Scan for the cell matching the given text and deliver its [x, y] coordinate at center. 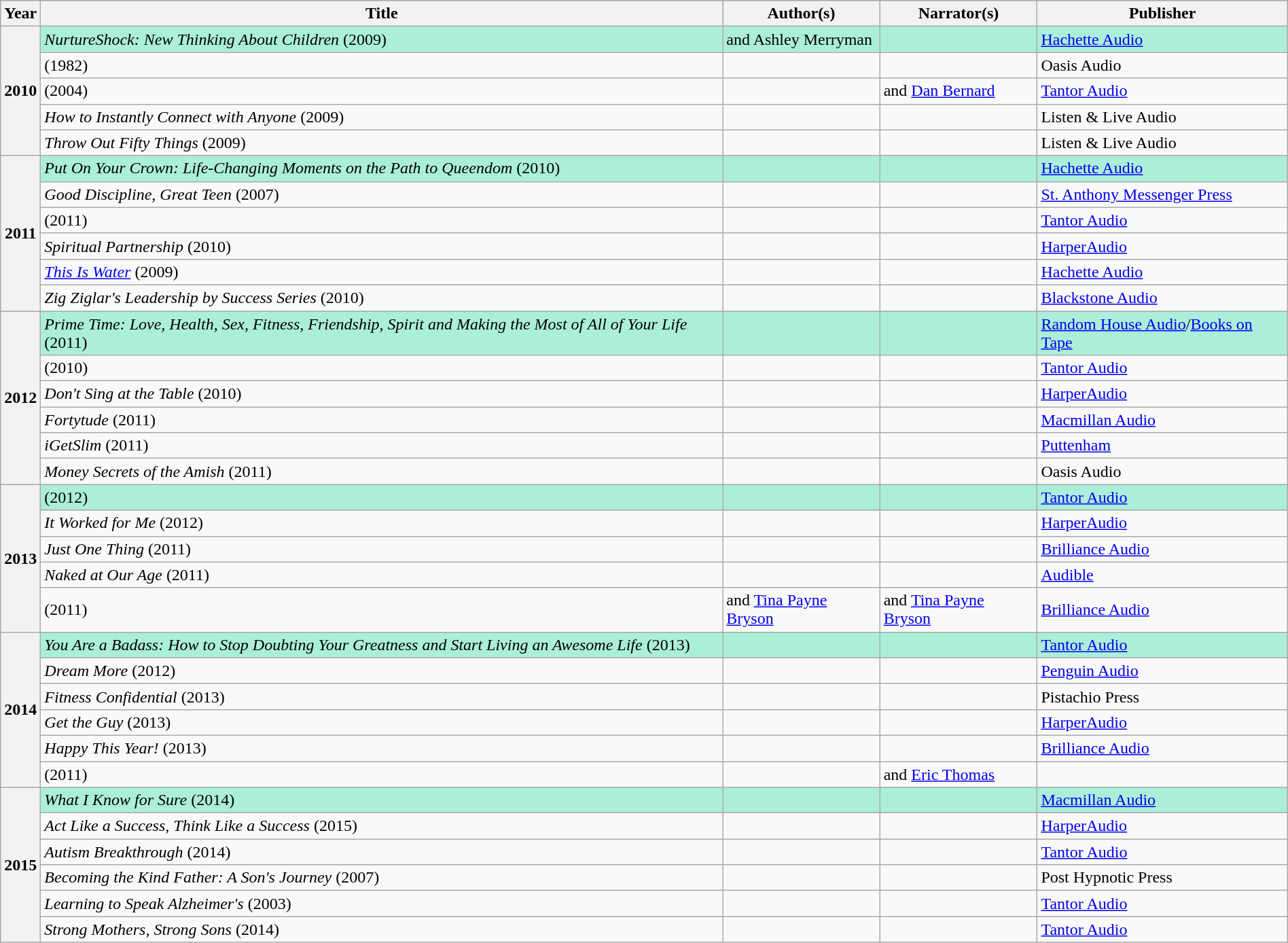
Don't Sing at the Table (2010) [382, 394]
2014 [20, 709]
and Ashley Merryman [802, 39]
Narrator(s) [959, 14]
Act Like a Success, Think Like a Success (2015) [382, 826]
Year [20, 14]
(2004) [382, 91]
Penguin Audio [1162, 671]
Strong Mothers, Strong Sons (2014) [382, 929]
(2010) [382, 368]
It Worked for Me (2012) [382, 523]
Spiritual Partnership (2010) [382, 246]
2015 [20, 865]
2011 [20, 233]
Post Hypnotic Press [1162, 878]
Audible [1162, 575]
Title [382, 14]
Good Discipline, Great Teen (2007) [382, 194]
2013 [20, 558]
Learning to Speak Alzheimer's (2003) [382, 904]
(1982) [382, 65]
Fortytude (2011) [382, 420]
NurtureShock: New Thinking About Children (2009) [382, 39]
Fitness Confidential (2013) [382, 696]
Throw Out Fifty Things (2009) [382, 143]
Just One Thing (2011) [382, 549]
and Dan Bernard [959, 91]
You Are a Badass: How to Stop Doubting Your Greatness and Start Living an Awesome Life (2013) [382, 645]
2012 [20, 398]
and Eric Thomas [959, 774]
Publisher [1162, 14]
Autism Breakthrough (2014) [382, 852]
Money Secrets of the Amish (2011) [382, 471]
What I Know for Sure (2014) [382, 800]
(2012) [382, 497]
This Is Water (2009) [382, 272]
St. Anthony Messenger Press [1162, 194]
Prime Time: Love, Health, Sex, Fitness, Friendship, Spirit and Making the Most of All of Your Life (2011) [382, 333]
Naked at Our Age (2011) [382, 575]
How to Instantly Connect with Anyone (2009) [382, 117]
2010 [20, 91]
Author(s) [802, 14]
Blackstone Audio [1162, 298]
Puttenham [1162, 446]
iGetSlim (2011) [382, 446]
Dream More (2012) [382, 671]
Happy This Year! (2013) [382, 748]
Zig Ziglar's Leadership by Success Series (2010) [382, 298]
Random House Audio/Books on Tape [1162, 333]
Put On Your Crown: Life-Changing Moments on the Path to Queendom (2010) [382, 168]
Becoming the Kind Father: A Son's Journey (2007) [382, 878]
Get the Guy (2013) [382, 722]
Pistachio Press [1162, 696]
